Scan for the cell matching the given text and deliver its [X, Y] coordinate at center. 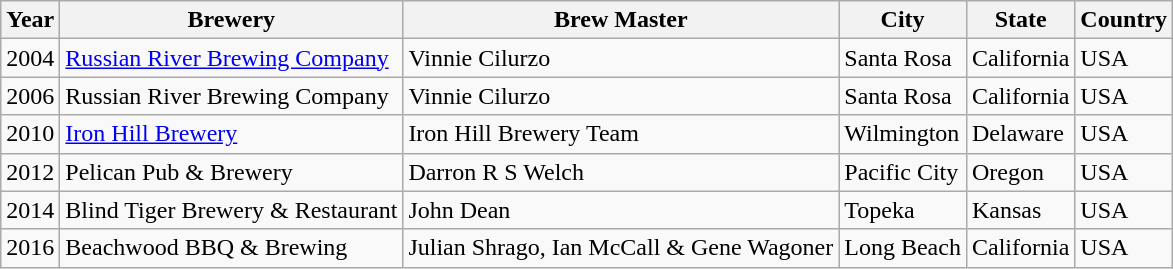
Wilmington [903, 134]
Iron Hill Brewery [232, 134]
Kansas [1020, 210]
State [1020, 20]
Blind Tiger Brewery & Restaurant [232, 210]
Topeka [903, 210]
2012 [30, 172]
2014 [30, 210]
Julian Shrago, Ian McCall & Gene Wagoner [621, 248]
Iron Hill Brewery Team [621, 134]
Beachwood BBQ & Brewing [232, 248]
Brew Master [621, 20]
Pelican Pub & Brewery [232, 172]
City [903, 20]
John Dean [621, 210]
Delaware [1020, 134]
2006 [30, 96]
Year [30, 20]
2010 [30, 134]
Darron R S Welch [621, 172]
Brewery [232, 20]
Pacific City [903, 172]
2004 [30, 58]
Long Beach [903, 248]
Country [1124, 20]
Oregon [1020, 172]
2016 [30, 248]
